Find where the given text appears and provide that cell's center as (X, Y) coordinate. 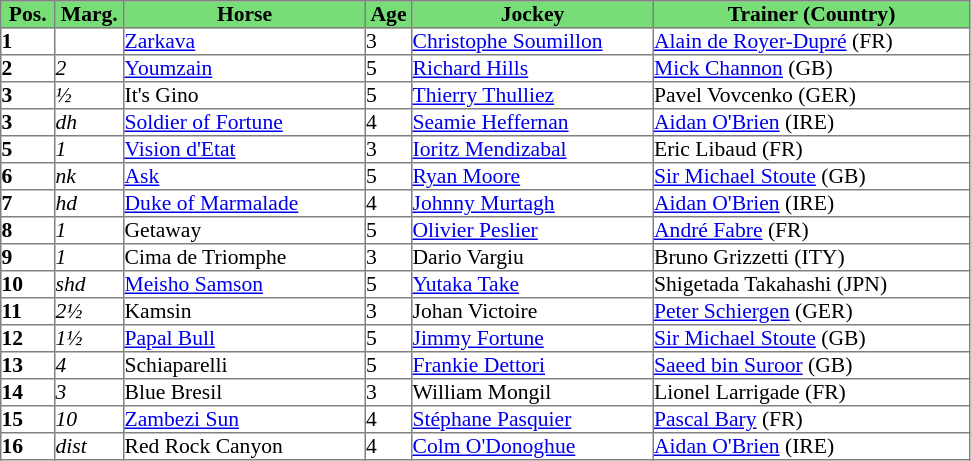
William Mongil (533, 392)
Peter Schiergen (GER) (811, 312)
Bruno Grizzetti (ITY) (811, 258)
Frankie Dettori (533, 366)
Zambezi Sun (245, 420)
Vision d'Etat (245, 150)
Richard Hills (533, 68)
Colm O'Donoghue (533, 446)
15 (28, 420)
Zarkava (245, 42)
dist (90, 446)
2½ (90, 312)
6 (28, 176)
Dario Vargiu (533, 258)
Soldier of Fortune (245, 122)
16 (28, 446)
hd (90, 204)
Thierry Thulliez (533, 96)
11 (28, 312)
André Fabre (FR) (811, 230)
Jimmy Fortune (533, 338)
Youmzain (245, 68)
Ioritz Mendizabal (533, 150)
Yutaka Take (533, 284)
7 (28, 204)
Mick Channon (GB) (811, 68)
Saeed bin Suroor (GB) (811, 366)
13 (28, 366)
12 (28, 338)
Age (388, 14)
Meisho Samson (245, 284)
Kamsin (245, 312)
Christophe Soumillon (533, 42)
Ask (245, 176)
Pavel Vovcenko (GER) (811, 96)
Shigetada Takahashi (JPN) (811, 284)
Pascal Bary (FR) (811, 420)
It's Gino (245, 96)
Getaway (245, 230)
Stéphane Pasquier (533, 420)
dh (90, 122)
Seamie Heffernan (533, 122)
Eric Libaud (FR) (811, 150)
Papal Bull (245, 338)
nk (90, 176)
Johan Victoire (533, 312)
Olivier Peslier (533, 230)
1½ (90, 338)
Trainer (Country) (811, 14)
Marg. (90, 14)
Red Rock Canyon (245, 446)
Horse (245, 14)
Duke of Marmalade (245, 204)
shd (90, 284)
Jockey (533, 14)
Ryan Moore (533, 176)
Blue Bresil (245, 392)
8 (28, 230)
½ (90, 96)
Johnny Murtagh (533, 204)
Alain de Royer-Dupré (FR) (811, 42)
9 (28, 258)
14 (28, 392)
Lionel Larrigade (FR) (811, 392)
Schiaparelli (245, 366)
Cima de Triomphe (245, 258)
Pos. (28, 14)
